Locate the cell with the specified text and output its (X, Y) center coordinate. 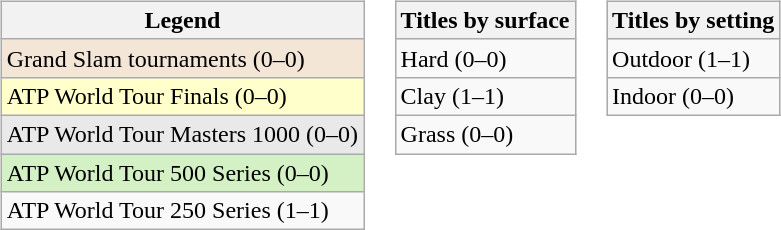
Indoor (0–0) (694, 96)
Legend (182, 20)
Titles by setting (694, 20)
Outdoor (1–1) (694, 58)
ATP World Tour 500 Series (0–0) (182, 173)
Hard (0–0) (485, 58)
Grand Slam tournaments (0–0) (182, 58)
Titles by surface (485, 20)
Clay (1–1) (485, 96)
ATP World Tour Finals (0–0) (182, 96)
Grass (0–0) (485, 134)
ATP World Tour 250 Series (1–1) (182, 211)
ATP World Tour Masters 1000 (0–0) (182, 134)
